Capture the cell that displays the provided text and extract its (x, y) central coordinate. 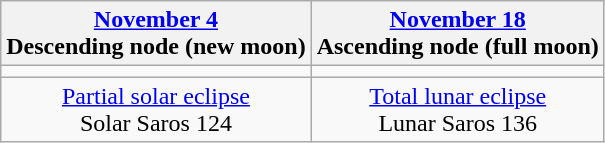
Total lunar eclipseLunar Saros 136 (458, 110)
November 18Ascending node (full moon) (458, 34)
November 4Descending node (new moon) (156, 34)
Partial solar eclipseSolar Saros 124 (156, 110)
